Provide the (x, y) coordinate of the cell's center where the given text is located.  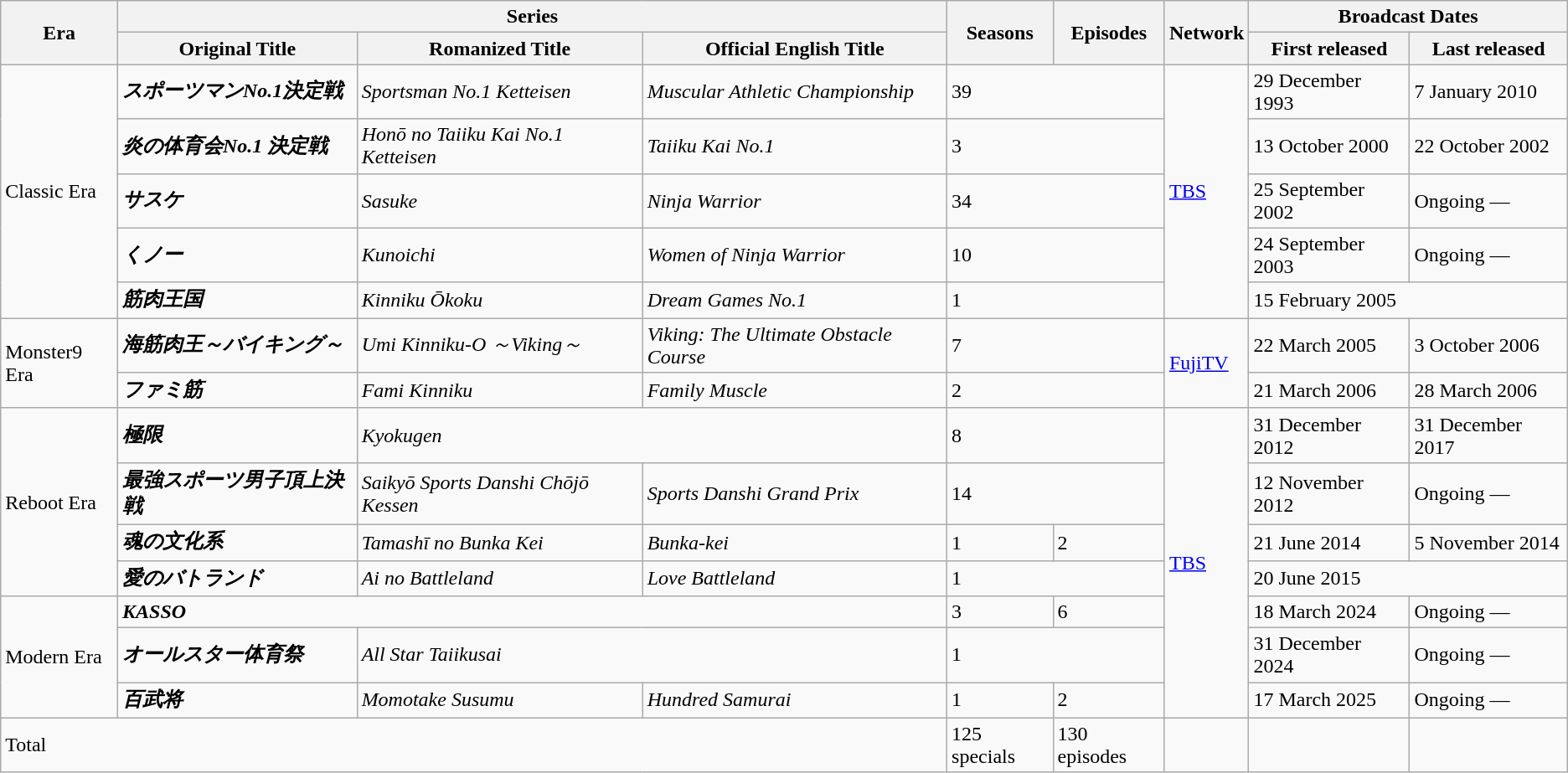
Era (59, 33)
28 March 2006 (1488, 390)
Sasuke (499, 201)
21 June 2014 (1329, 543)
25 September 2002 (1329, 201)
Modern Era (59, 657)
KASSO (532, 612)
Seasons (1000, 33)
魂の文化系 (237, 543)
Hundred Samurai (794, 700)
21 March 2006 (1329, 390)
Ninja Warrior (794, 201)
Episodes (1109, 33)
130 episodes (1109, 745)
Romanized Title (499, 49)
7 January 2010 (1488, 92)
Original Title (237, 49)
Saikyō Sports Danshi Chōjō Kessen (499, 493)
Series (532, 17)
Umi Kinniku-O ～Viking～ (499, 345)
Sports Danshi Grand Prix (794, 493)
5 November 2014 (1488, 543)
All Star Taiikusai (652, 655)
Official English Title (794, 49)
Momotake Susumu (499, 700)
Bunka-kei (794, 543)
10 (1056, 255)
Reboot Era (59, 502)
Kinniku Ōkoku (499, 300)
7 (1056, 345)
Muscular Athletic Championship (794, 92)
31 December 2017 (1488, 435)
百武将 (237, 700)
Classic Era (59, 191)
22 March 2005 (1329, 345)
くノー (237, 255)
Women of Ninja Warrior (794, 255)
筋肉王国 (237, 300)
Ai no Battleland (499, 578)
39 (1056, 92)
炎の体育会No.1 決定戦 (237, 146)
オールスター体育祭 (237, 655)
極限 (237, 435)
Dream Games No.1 (794, 300)
Fami Kinniku (499, 390)
3 October 2006 (1488, 345)
14 (1056, 493)
22 October 2002 (1488, 146)
Viking: The Ultimate Obstacle Course (794, 345)
Honō no Taiiku Kai No.1 Ketteisen (499, 146)
31 December 2012 (1329, 435)
20 June 2015 (1408, 578)
34 (1056, 201)
13 October 2000 (1329, 146)
最強スポーツ男子頂上決戦 (237, 493)
Monster9 Era (59, 363)
8 (1056, 435)
Taiiku Kai No.1 (794, 146)
Sportsman No.1 Ketteisen (499, 92)
Broadcast Dates (1408, 17)
スポーツマンNo.1決定戦 (237, 92)
Tamashī no Bunka Kei (499, 543)
12 November 2012 (1329, 493)
愛のバトランド (237, 578)
125 specials (1000, 745)
Kunoichi (499, 255)
17 March 2025 (1329, 700)
Love Battleland (794, 578)
15 February 2005 (1408, 300)
18 March 2024 (1329, 612)
FujiTV (1206, 363)
6 (1109, 612)
ファミ筋 (237, 390)
Total (474, 745)
サスケ (237, 201)
First released (1329, 49)
Network (1206, 33)
Last released (1488, 49)
31 December 2024 (1329, 655)
Family Muscle (794, 390)
29 December 1993 (1329, 92)
Kyokugen (652, 435)
海筋肉王～バイキング～ (237, 345)
24 September 2003 (1329, 255)
